Scan for the cell matching the given text and deliver its [X, Y] coordinate at center. 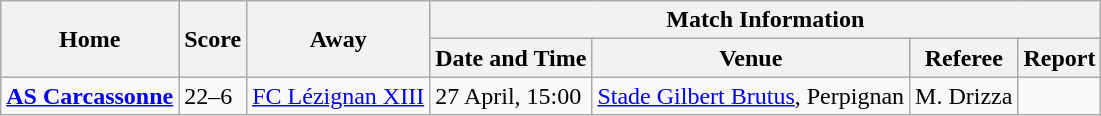
Home [90, 39]
Stade Gilbert Brutus, Perpignan [751, 96]
Report [1060, 58]
Score [213, 39]
M. Drizza [964, 96]
Away [338, 39]
Date and Time [511, 58]
Venue [751, 58]
AS Carcassonne [90, 96]
Match Information [766, 20]
27 April, 15:00 [511, 96]
Referee [964, 58]
22–6 [213, 96]
FC Lézignan XIII [338, 96]
